Return the (X, Y) coordinate for the center point of the cell that contains the specified text.  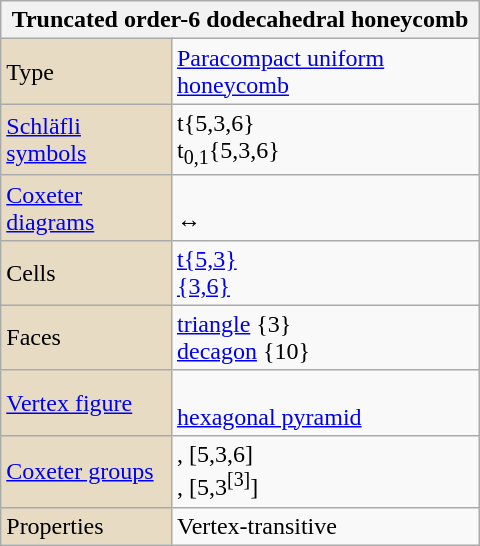
t{5,3,6}t0,1{5,3,6} (325, 140)
Schläfli symbols (86, 140)
Paracompact uniform honeycomb (325, 72)
Cells (86, 272)
triangle {3}decagon {10} (325, 338)
Faces (86, 338)
t{5,3} {3,6} (325, 272)
hexagonal pyramid (325, 402)
, [5,3,6], [5,3[3]] (325, 471)
Coxeter groups (86, 471)
Properties (86, 526)
↔ (325, 208)
Coxeter diagrams (86, 208)
Vertex-transitive (325, 526)
Truncated order-6 dodecahedral honeycomb (240, 20)
Type (86, 72)
Vertex figure (86, 402)
